Extract the [X, Y] coordinate from the center of the cell holding the provided text.  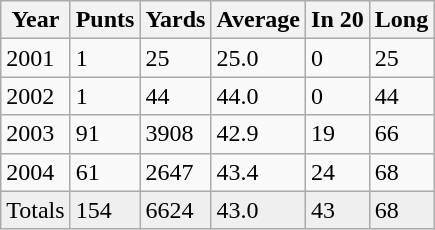
Year [36, 20]
25.0 [258, 58]
Yards [176, 20]
2003 [36, 134]
2647 [176, 172]
6624 [176, 210]
2004 [36, 172]
42.9 [258, 134]
2002 [36, 96]
Average [258, 20]
91 [105, 134]
In 20 [338, 20]
66 [401, 134]
154 [105, 210]
3908 [176, 134]
Totals [36, 210]
2001 [36, 58]
43.0 [258, 210]
44.0 [258, 96]
Punts [105, 20]
19 [338, 134]
24 [338, 172]
Long [401, 20]
61 [105, 172]
43 [338, 210]
43.4 [258, 172]
